Detect which cell encompasses the target text, then output its (x, y) center coordinate. 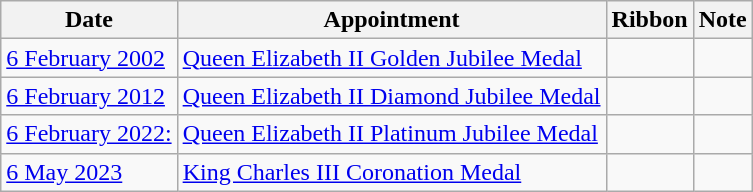
King Charles III Coronation Medal (392, 172)
Queen Elizabeth II Platinum Jubilee Medal (392, 134)
Appointment (392, 20)
Ribbon (650, 20)
6 February 2012 (89, 96)
Queen Elizabeth II Golden Jubilee Medal (392, 58)
6 February 2022: (89, 134)
Note (722, 20)
6 May 2023 (89, 172)
Date (89, 20)
6 February 2002 (89, 58)
Queen Elizabeth II Diamond Jubilee Medal (392, 96)
